For the text-containing cell, return its midpoint in (X, Y) coordinate format. 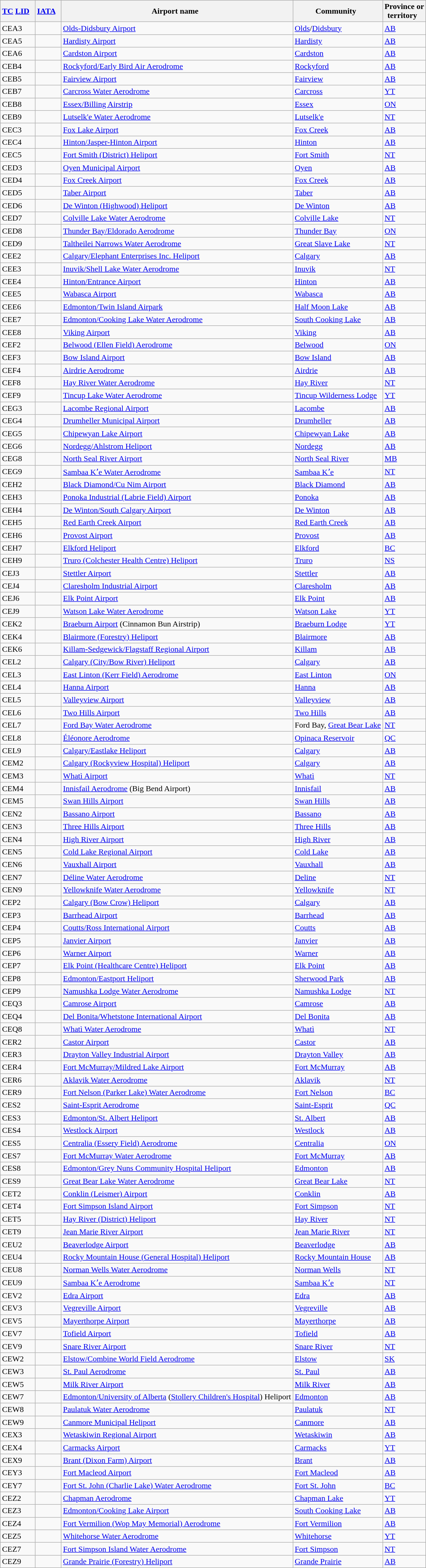
CEG9 (18, 472)
Nordegg/Ahlstrom Heliport (177, 446)
CEM2 (18, 763)
Whitehorse Water Aerodrome (177, 1536)
Carmacks (338, 1448)
Belwood (Ellen Field) Aerodrome (177, 345)
Rocky Mountain House (338, 1257)
CEV5 (18, 1321)
CEG4 (18, 421)
Oyen Municipal Airport (177, 167)
CEE3 (18, 269)
Grande Prairie (338, 1561)
CEZ7 (18, 1549)
CEP5 (18, 941)
CEQ8 (18, 1029)
Lutselk'e (338, 117)
Cardston (338, 54)
Claresholm (338, 586)
Drayton Valley (338, 1054)
Two Hills (338, 713)
CEB9 (18, 117)
CES9 (18, 1181)
CEU4 (18, 1257)
CEZ4 (18, 1523)
Brant (338, 1460)
Fairview Airport (177, 79)
CEW2 (18, 1359)
Calgary/Eastlake Heliport (177, 751)
Elkford (338, 548)
CEF8 (18, 383)
Elkford Heliport (177, 548)
Belwood (338, 345)
Saint-Esprit Aerodrome (177, 1105)
East Linton (Kerr Field) Aerodrome (177, 674)
CEW5 (18, 1384)
Wetaskiwin Regional Airport (177, 1435)
Chipewyan Lake (338, 434)
CES2 (18, 1105)
CET4 (18, 1206)
Barrhead Airport (177, 915)
CEN4 (18, 839)
Braeburn Airport (Cinnamon Bun Airstrip) (177, 624)
Innisfail Aerodrome (Big Bend Airport) (177, 788)
Deline (338, 877)
Viking Airport (177, 332)
Three Hills (338, 826)
Bassano (338, 814)
CEH6 (18, 535)
Éléonore Aerodrome (177, 738)
CEB8 (18, 104)
CEC3 (18, 129)
Warner Airport (177, 953)
Wabasca Airport (177, 294)
Airdrie (338, 370)
Saint-Esprit (338, 1105)
Hardisty Airport (177, 41)
CEL3 (18, 674)
Fort Nelson (338, 1093)
CEL7 (18, 725)
CES5 (18, 1143)
CEF3 (18, 357)
Vauxhall (338, 864)
Killam-Sedgewick/Flagstaff Regional Airport (177, 649)
CEP4 (18, 928)
CEJ4 (18, 586)
Fort Simpson Island Airport (177, 1206)
Elk Point Airport (177, 599)
CEX3 (18, 1435)
CER9 (18, 1093)
CEN7 (18, 877)
CEX4 (18, 1448)
CEQ4 (18, 1016)
Valleyview (338, 700)
St. Albert (338, 1118)
Colville Lake Water Aerodrome (177, 218)
Elk Point (Healthcare Centre) Heliport (177, 966)
Coutts (338, 928)
Lacombe (338, 408)
Vegreville Airport (177, 1308)
Fort St. John (338, 1485)
CEV3 (18, 1308)
Thunder Bay/Eldorado Aerodrome (177, 231)
CEU8 (18, 1270)
CEG6 (18, 446)
Taber (338, 193)
Chipewyan Lake Airport (177, 434)
CEK6 (18, 649)
Centralia (Essery Field) Aerodrome (177, 1143)
Fort St. John (Charlie Lake) Water Aerodrome (177, 1485)
CEJ6 (18, 599)
CED4 (18, 180)
Two Hills Airport (177, 713)
Great Bear Lake Water Aerodrome (177, 1181)
Innisfail (338, 788)
CEV2 (18, 1296)
CEL2 (18, 662)
MB (404, 459)
Sambaa Kʼe Aerodrome (177, 1283)
CEP9 (18, 991)
CEH9 (18, 561)
Namushka Lodge Water Aerodrome (177, 991)
Yellowknife Water Aerodrome (177, 890)
CEC5 (18, 155)
Coutts/Ross International Airport (177, 928)
Community (338, 11)
Wabasca (338, 294)
Paulatuk Water Aerodrome (177, 1410)
Tincup Wilderness Lodge (338, 396)
Cold Lake (338, 852)
Edmonton/Twin Island Airpark (177, 307)
Fort Smith (338, 155)
CEB5 (18, 79)
Grande Prairie (Forestry) Heliport (177, 1561)
CES3 (18, 1118)
CEE8 (18, 332)
Fort Nelson (Parker Lake) Water Aerodrome (177, 1093)
Truro (338, 561)
Hinton/Jasper-Hinton Airport (177, 142)
CEL9 (18, 751)
Killam (338, 649)
CER4 (18, 1067)
Airdrie Aerodrome (177, 370)
Province orterritory (404, 11)
Barrhead (338, 915)
CEA3 (18, 28)
CEF9 (18, 396)
Fox Creek Airport (177, 180)
Edmonton/Grey Nuns Community Hospital Heliport (177, 1168)
Ford Bay Water Aerodrome (177, 725)
Edmonton/St. Albert Heliport (177, 1118)
Black Diamond (338, 485)
Carcross Water Aerodrome (177, 91)
Elstow/Combine World Field Aerodrome (177, 1359)
Conklin (Leismer) Airport (177, 1194)
CEZ5 (18, 1536)
Colville Lake (338, 218)
Aklavik (338, 1080)
Inuvik/Shell Lake Water Aerodrome (177, 269)
Airport name (177, 11)
CEK2 (18, 624)
Canmore Municipal Heliport (177, 1422)
East Linton (338, 674)
Déline Water Aerodrome (177, 877)
CEH7 (18, 548)
TC LID (18, 11)
Centralia (338, 1143)
CEL5 (18, 700)
CEB4 (18, 66)
Claresholm Industrial Airport (177, 586)
St. Paul (338, 1371)
Westlock (338, 1131)
CEZ3 (18, 1511)
CEU2 (18, 1244)
CED9 (18, 244)
Aklavik Water Aerodrome (177, 1080)
Blairmore (338, 636)
IATA (48, 11)
St. Paul Aerodrome (177, 1371)
CEJ9 (18, 611)
Fort McMurray Water Aerodrome (177, 1156)
CEU9 (18, 1283)
CEQ3 (18, 1004)
CEP6 (18, 953)
Swan Hills (338, 801)
Camrose (338, 1004)
CEY3 (18, 1473)
Ford Bay, Great Bear Lake (338, 725)
Drumheller (338, 421)
Nordegg (338, 446)
CEY7 (18, 1485)
Canmore (338, 1422)
CEG5 (18, 434)
Mayerthorpe (338, 1321)
High River (338, 839)
Whitehorse (338, 1536)
Lutselk'e Water Aerodrome (177, 117)
Fort Vermilion (338, 1523)
Red Earth Creek Airport (177, 523)
Hanna Airport (177, 687)
CEH2 (18, 485)
CEW9 (18, 1422)
Chapman Aerodrome (177, 1498)
CER6 (18, 1080)
Opinaca Reservoir (338, 738)
Hanna (338, 687)
CEE4 (18, 281)
SK (404, 1359)
CEW7 (18, 1397)
Edra Airport (177, 1296)
Bow Island (338, 357)
Beaverlodge Airport (177, 1244)
CED7 (18, 218)
Ponoka Industrial (Labrie Field) Airport (177, 497)
Norman Wells Water Aerodrome (177, 1270)
CEH3 (18, 497)
Fort Smith (District) Heliport (177, 155)
CEZ2 (18, 1498)
Calgary/Elephant Enterprises Inc. Heliport (177, 256)
Lacombe Regional Airport (177, 408)
CEG8 (18, 459)
Vauxhall Airport (177, 864)
Fairview (338, 79)
Valleyview Airport (177, 700)
CEE2 (18, 256)
Braeburn Lodge (338, 624)
CEP7 (18, 966)
CEP2 (18, 903)
CEJ3 (18, 573)
CEE5 (18, 294)
CED5 (18, 193)
Taltheilei Narrows Water Aerodrome (177, 244)
CET9 (18, 1232)
Warner (338, 953)
CEE6 (18, 307)
Whatì Water Aerodrome (177, 1029)
CET2 (18, 1194)
Edmonton/University of Alberta (Stollery Children's Hospital) Heliport (177, 1397)
CEE7 (18, 319)
North Seal River Airport (177, 459)
Norman Wells (338, 1270)
Olds/Didsbury (338, 28)
Great Bear Lake (338, 1181)
Rockyford/Early Bird Air Aerodrome (177, 66)
Tincup Lake Water Aerodrome (177, 396)
CED6 (18, 206)
Mayerthorpe Airport (177, 1321)
Provost (338, 535)
CEA6 (18, 54)
Drayton Valley Industrial Airport (177, 1054)
CEZ9 (18, 1561)
CET5 (18, 1219)
CEX9 (18, 1460)
Half Moon Lake (338, 307)
Viking (338, 332)
Essex/Billing Airstrip (177, 104)
CEV9 (18, 1346)
Fort Vermilion (Wop May Memorial) Aerodrome (177, 1523)
Great Slave Lake (338, 244)
Essex (338, 104)
Snare River Airport (177, 1346)
CEV7 (18, 1333)
Stettler Airport (177, 573)
Three Hills Airport (177, 826)
Del Bonita/Whetstone International Airport (177, 1016)
Rocky Mountain House (General Hospital) Heliport (177, 1257)
Fort Simpson Island Water Aerodrome (177, 1549)
Calgary (Rockyview Hospital) Heliport (177, 763)
CEB7 (18, 91)
Olds-Didsbury Airport (177, 28)
Edmonton/Cooking Lake Water Aerodrome (177, 319)
CEM3 (18, 776)
Namushka Lodge (338, 991)
CEH4 (18, 510)
Edra (338, 1296)
Fox Lake Airport (177, 129)
CEN2 (18, 814)
Camrose Airport (177, 1004)
Tofield (338, 1333)
CEA5 (18, 41)
Cardston Airport (177, 54)
Rockyford (338, 66)
Ponoka (338, 497)
CEL8 (18, 738)
CEN9 (18, 890)
CES8 (18, 1168)
Jean Marie River (338, 1232)
Hay River Water Aerodrome (177, 383)
CER2 (18, 1042)
CEG3 (18, 408)
CEN6 (18, 864)
Inuvik (338, 269)
Calgary (Bow Crow) Heliport (177, 903)
Del Bonita (338, 1016)
NS (404, 561)
Fort McMurray/Mildred Lake Airport (177, 1067)
Elstow (338, 1359)
CEN3 (18, 826)
Whatì Airport (177, 776)
Edmonton/Eastport Heliport (177, 978)
CEL6 (18, 713)
CEK4 (18, 636)
Carmacks Airport (177, 1448)
High River Airport (177, 839)
Wetaskiwin (338, 1435)
Drumheller Municipal Airport (177, 421)
Fort Macleod (338, 1473)
Carcross (338, 91)
CER3 (18, 1054)
Swan Hills Airport (177, 801)
Snare River (338, 1346)
CES7 (18, 1156)
Sambaa Kʼe Water Aerodrome (177, 472)
Watson Lake (338, 611)
CEW8 (18, 1410)
CEF4 (18, 370)
Tofield Airport (177, 1333)
Watson Lake Water Aerodrome (177, 611)
Brant (Dixon Farm) Airport (177, 1460)
Conklin (338, 1194)
Beaverlodge (338, 1244)
Vegreville (338, 1308)
Janvier (338, 941)
Castor Airport (177, 1042)
Red Earth Creek (338, 523)
CEL4 (18, 687)
De Winton/South Calgary Airport (177, 510)
Chapman Lake (338, 1498)
CEP8 (18, 978)
Sherwood Park (338, 978)
Truro (Colchester Health Centre) Heliport (177, 561)
Blairmore (Forestry) Heliport (177, 636)
Milk River (338, 1384)
Hinton/Entrance Airport (177, 281)
Calgary (City/Bow River) Heliport (177, 662)
CEC4 (18, 142)
North Seal River (338, 459)
Yellowknife (338, 890)
Bassano Airport (177, 814)
Paulatuk (338, 1410)
Black Diamond/Cu Nim Airport (177, 485)
CEN5 (18, 852)
Jean Marie River Airport (177, 1232)
Thunder Bay (338, 231)
CEP3 (18, 915)
CEM5 (18, 801)
Fort Macleod Airport (177, 1473)
CEM4 (18, 788)
Taber Airport (177, 193)
Milk River Airport (177, 1384)
CED8 (18, 231)
CEW3 (18, 1371)
Hardisty (338, 41)
Cold Lake Regional Airport (177, 852)
Provost Airport (177, 535)
Westlock Airport (177, 1131)
CEH5 (18, 523)
Castor (338, 1042)
Janvier Airport (177, 941)
Stettler (338, 573)
CEF2 (18, 345)
CED3 (18, 167)
Bow Island Airport (177, 357)
De Winton (Highwood) Heliport (177, 206)
Hay River (District) Heliport (177, 1219)
Oyen (338, 167)
Edmonton/Cooking Lake Airport (177, 1511)
CES4 (18, 1131)
